Detect which cell encompasses the target text, then output its (x, y) center coordinate. 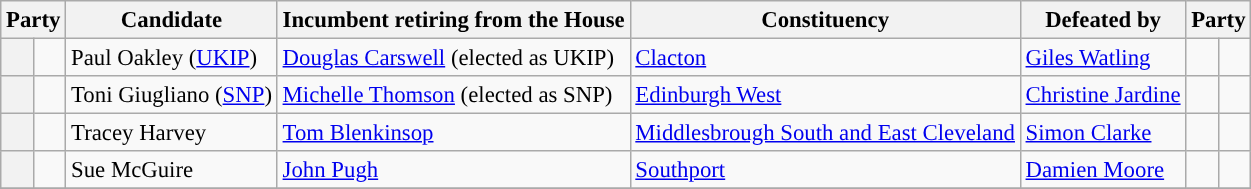
Incumbent retiring from the House (454, 20)
Clacton (825, 58)
Giles Watling (1103, 58)
Paul Oakley (UKIP) (172, 58)
Tracey Harvey (172, 133)
Middlesbrough South and East Cleveland (825, 133)
Sue McGuire (172, 170)
Douglas Carswell (elected as UKIP) (454, 58)
Simon Clarke (1103, 133)
Damien Moore (1103, 170)
Southport (825, 170)
Defeated by (1103, 20)
Candidate (172, 20)
Toni Giugliano (SNP) (172, 95)
John Pugh (454, 170)
Christine Jardine (1103, 95)
Tom Blenkinsop (454, 133)
Constituency (825, 20)
Michelle Thomson (elected as SNP) (454, 95)
Edinburgh West (825, 95)
